Return [X, Y] of the center of cell containing provided text 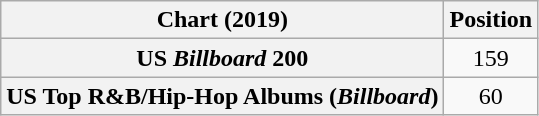
60 [491, 96]
159 [491, 58]
US Top R&B/Hip-Hop Albums (Billboard) [222, 96]
US Billboard 200 [222, 58]
Position [491, 20]
Chart (2019) [222, 20]
